Search for the cell housing the specified text and yield its [X, Y] center coordinate. 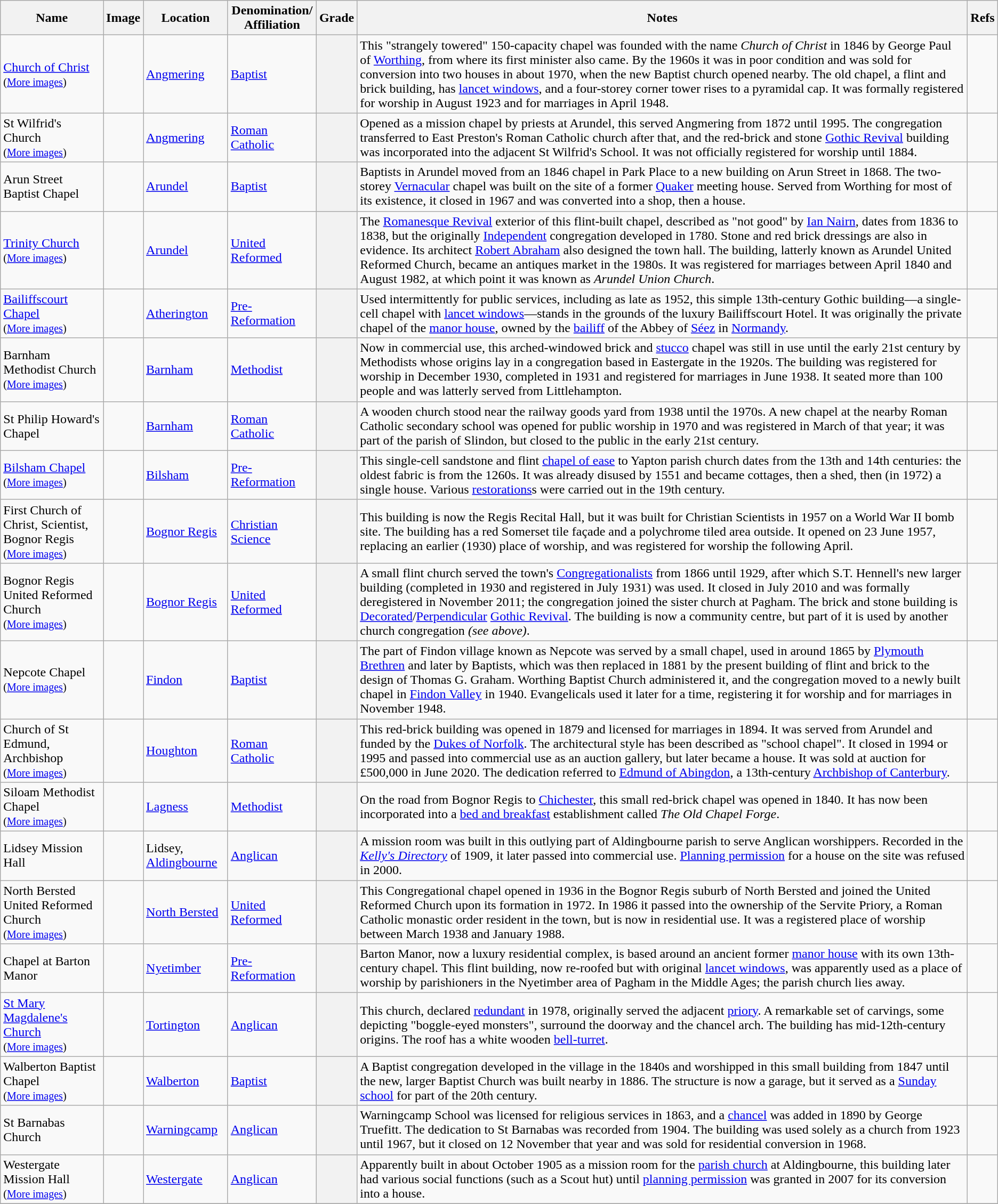
St Philip Howard's Chapel [52, 426]
Findon [186, 680]
St Wilfrid's Church(More images) [52, 138]
Westergate [186, 1179]
Walberton [186, 1081]
Bilsham Chapel(More images) [52, 475]
Lidsey, Aldingbourne [186, 856]
Houghton [186, 750]
Tortington [186, 1024]
Bognor Regis United Reformed Church(More images) [52, 602]
Westergate Mission Hall(More images) [52, 1179]
Nepcote Chapel(More images) [52, 680]
Church of St Edmund, Archbishop(More images) [52, 750]
Denomination/Affiliation [272, 18]
Church of Christ(More images) [52, 74]
Warningcamp [186, 1130]
Bailiffscourt Chapel(More images) [52, 313]
First Church of Christ, Scientist, Bognor Regis(More images) [52, 531]
Image [124, 18]
Notes [662, 18]
Siloam Methodist Chapel(More images) [52, 807]
Grade [336, 18]
Chapel at Barton Manor [52, 968]
Lagness [186, 807]
Trinity Church(More images) [52, 250]
North Bersted [186, 912]
St Barnabas Church [52, 1130]
Lidsey Mission Hall [52, 856]
Bilsham [186, 475]
Atherington [186, 313]
Refs [983, 18]
Nyetimber [186, 968]
Walberton Baptist Chapel(More images) [52, 1081]
Location [186, 18]
Arun Street Baptist Chapel [52, 187]
St Mary Magdalene's Church(More images) [52, 1024]
Barnham Methodist Church(More images) [52, 370]
Christian Science [272, 531]
Name [52, 18]
North Bersted United Reformed Church(More images) [52, 912]
